Scan for the cell matching the given text and deliver its (X, Y) coordinate at center. 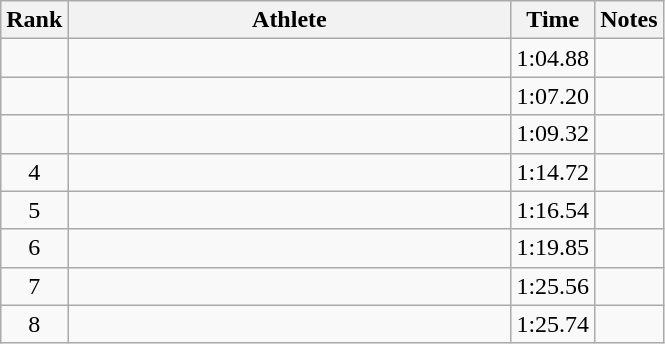
1:09.32 (553, 134)
1:25.56 (553, 286)
Notes (629, 20)
Rank (34, 20)
6 (34, 248)
Time (553, 20)
1:14.72 (553, 172)
5 (34, 210)
7 (34, 286)
8 (34, 324)
1:19.85 (553, 248)
1:07.20 (553, 96)
1:16.54 (553, 210)
Athlete (290, 20)
4 (34, 172)
1:04.88 (553, 58)
1:25.74 (553, 324)
